Search for the cell housing the specified text and yield its [x, y] center coordinate. 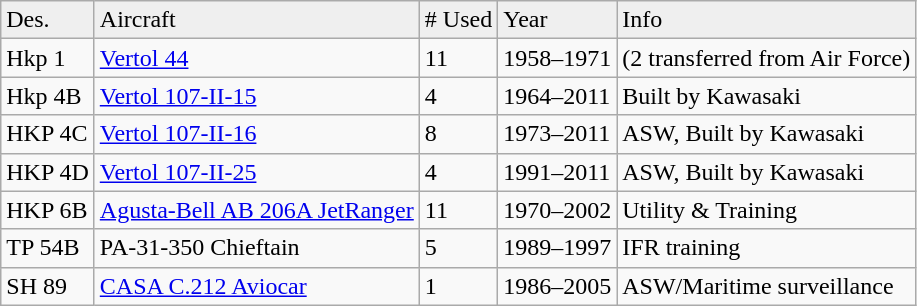
SH 89 [48, 286]
# Used [458, 20]
CASA C.212 Aviocar [256, 286]
1964–2011 [558, 96]
TP 54B [48, 248]
1989–1997 [558, 248]
5 [458, 248]
1973–2011 [558, 134]
Vertol 107-II-25 [256, 172]
IFR training [766, 248]
Year [558, 20]
8 [458, 134]
1 [458, 286]
Des. [48, 20]
Hkp 1 [48, 58]
1986–2005 [558, 286]
(2 transferred from Air Force) [766, 58]
Aircraft [256, 20]
PA-31-350 Chieftain [256, 248]
Agusta-Bell AB 206A JetRanger [256, 210]
Vertol 44 [256, 58]
1958–1971 [558, 58]
Info [766, 20]
1970–2002 [558, 210]
Built by Kawasaki [766, 96]
HKP 6B [48, 210]
Vertol 107-II-15 [256, 96]
HKP 4D [48, 172]
Utility & Training [766, 210]
Hkp 4B [48, 96]
HKP 4C [48, 134]
Vertol 107-II-16 [256, 134]
1991–2011 [558, 172]
ASW/Maritime surveillance [766, 286]
